Scan for the cell matching the given text and deliver its [X, Y] coordinate at center. 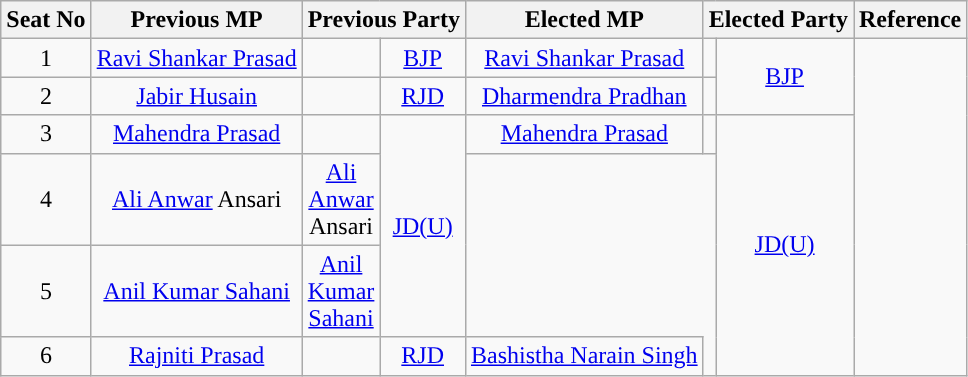
Rajniti Prasad [196, 356]
Bashistha Narain Singh [584, 356]
2 [46, 96]
Jabir Husain [196, 96]
Previous MP [196, 20]
Seat No [46, 20]
Reference [910, 20]
6 [46, 356]
Dharmendra Pradhan [584, 96]
5 [46, 291]
Previous Party [384, 20]
4 [46, 199]
Elected Party [778, 20]
3 [46, 134]
Elected MP [584, 20]
1 [46, 58]
